Scan for the cell matching the given text and deliver its (X, Y) coordinate at center. 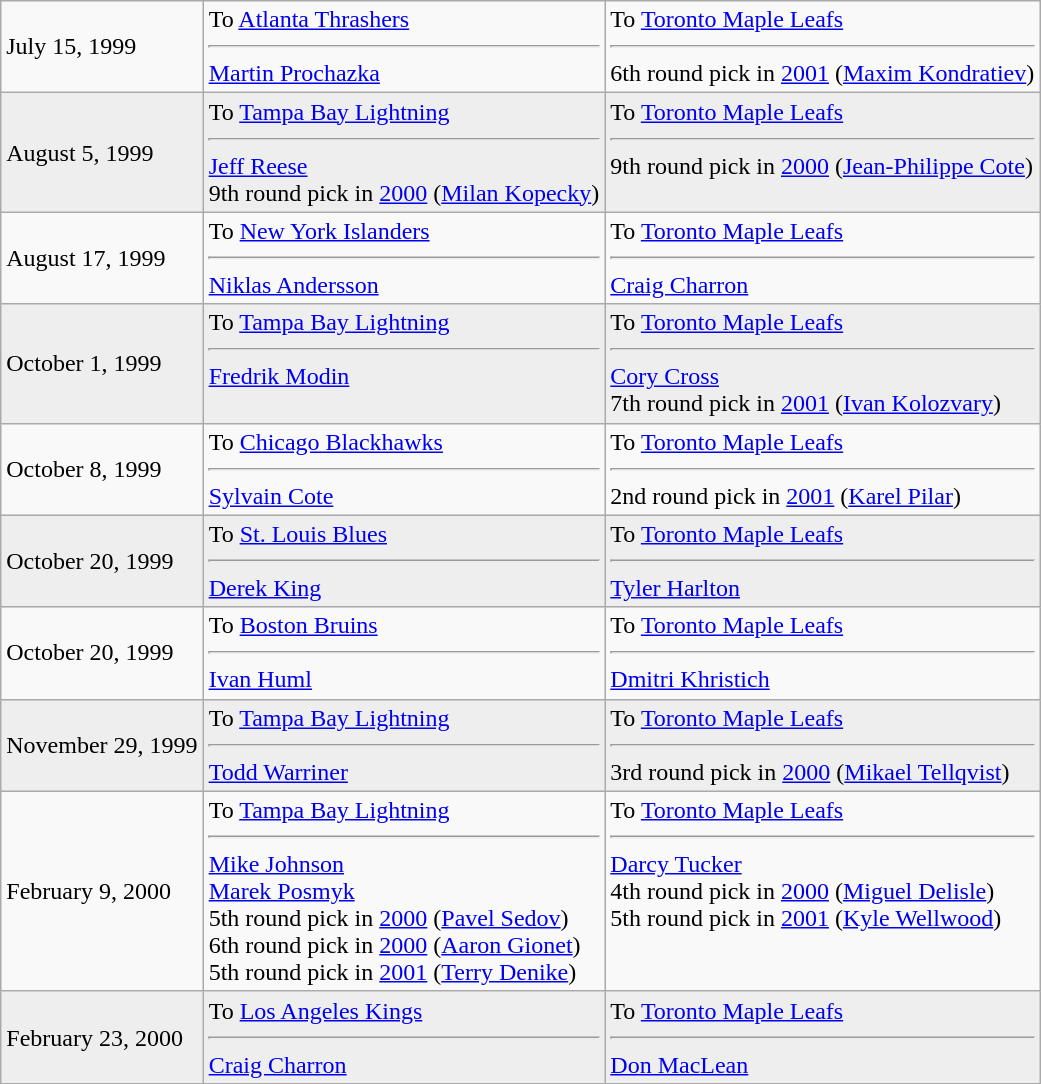
August 5, 1999 (102, 152)
To Toronto Maple Leafs2nd round pick in 2001 (Karel Pilar) (822, 469)
To Toronto Maple LeafsCraig Charron (822, 258)
February 9, 2000 (102, 891)
To New York IslandersNiklas Andersson (404, 258)
To Chicago BlackhawksSylvain Cote (404, 469)
To Los Angeles KingsCraig Charron (404, 1037)
October 1, 1999 (102, 364)
To Toronto Maple LeafsTyler Harlton (822, 561)
October 8, 1999 (102, 469)
To Toronto Maple LeafsDmitri Khristich (822, 653)
To Tampa Bay LightningTodd Warriner (404, 745)
To Tampa Bay LightningJeff Reese 9th round pick in 2000 (Milan Kopecky) (404, 152)
November 29, 1999 (102, 745)
To Toronto Maple Leafs9th round pick in 2000 (Jean-Philippe Cote) (822, 152)
To Toronto Maple Leafs6th round pick in 2001 (Maxim Kondratiev) (822, 47)
July 15, 1999 (102, 47)
To Tampa Bay LightningFredrik Modin (404, 364)
August 17, 1999 (102, 258)
To Toronto Maple Leafs3rd round pick in 2000 (Mikael Tellqvist) (822, 745)
To Toronto Maple LeafsCory Cross 7th round pick in 2001 (Ivan Kolozvary) (822, 364)
February 23, 2000 (102, 1037)
To Toronto Maple LeafsDon MacLean (822, 1037)
To Toronto Maple LeafsDarcy Tucker 4th round pick in 2000 (Miguel Delisle) 5th round pick in 2001 (Kyle Wellwood) (822, 891)
To St. Louis BluesDerek King (404, 561)
To Atlanta ThrashersMartin Prochazka (404, 47)
To Boston BruinsIvan Huml (404, 653)
